Determine the [x, y] coordinate at the center of the cell enclosing the given text.  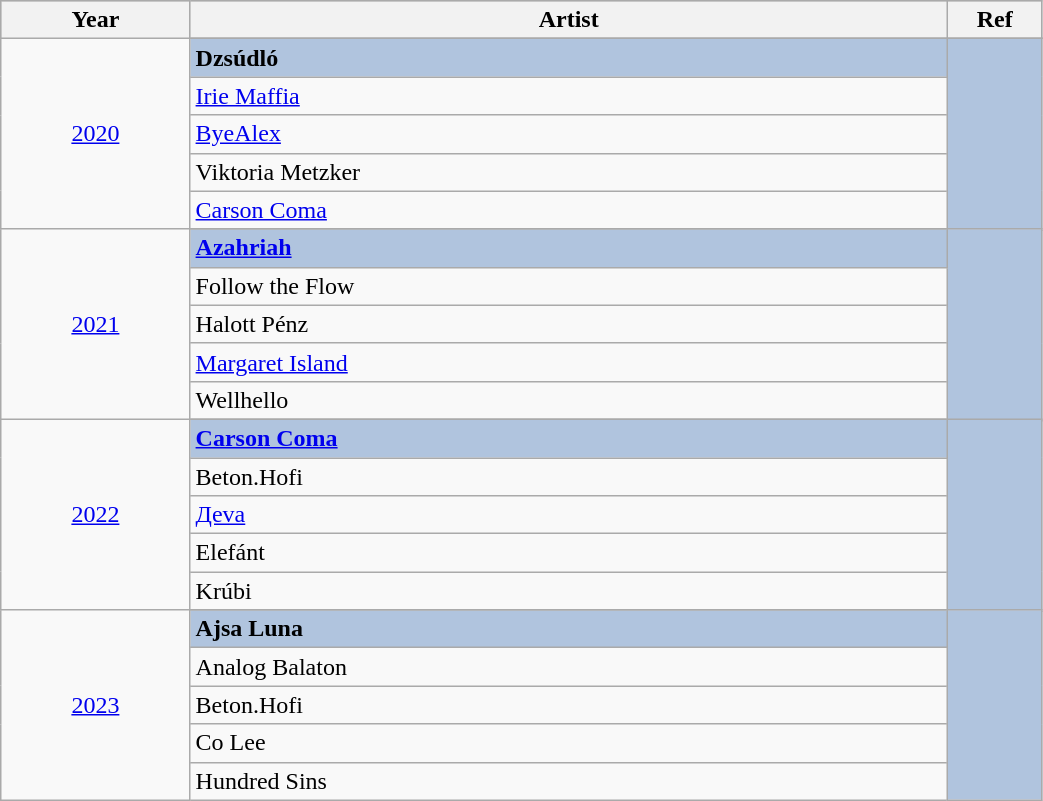
Year [96, 20]
2022 [96, 514]
Elefánt [568, 553]
2023 [96, 705]
Dzsúdló [568, 58]
Analog Balaton [568, 667]
Hundred Sins [568, 781]
Wellhello [568, 400]
2020 [96, 134]
Ajsa Luna [568, 629]
Co Lee [568, 743]
Artist [568, 20]
Margaret Island [568, 362]
Halott Pénz [568, 324]
Ref [994, 20]
2021 [96, 324]
Irie Maffia [568, 96]
ByeAlex [568, 134]
Follow the Flow [568, 286]
Azahriah [568, 248]
Krúbi [568, 591]
Viktoria Metzker [568, 172]
Дeva [568, 515]
